Return [X, Y] of the center of cell containing provided text 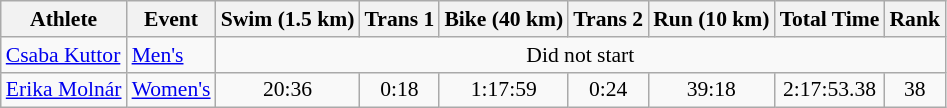
2:17:53.38 [830, 90]
20:36 [288, 90]
Event [172, 19]
0:24 [608, 90]
Athlete [64, 19]
Erika Molnár [64, 90]
39:18 [711, 90]
Csaba Kuttor [64, 55]
Women's [172, 90]
Men's [172, 55]
Did not start [580, 55]
0:18 [399, 90]
Run (10 km) [711, 19]
Bike (40 km) [504, 19]
Swim (1.5 km) [288, 19]
Total Time [830, 19]
38 [914, 90]
Rank [914, 19]
1:17:59 [504, 90]
Trans 2 [608, 19]
Trans 1 [399, 19]
